Capture the cell that displays the provided text and extract its [x, y] central coordinate. 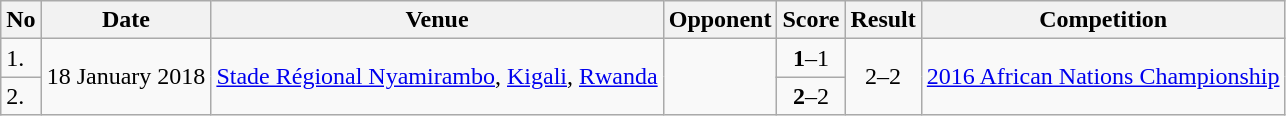
2. [21, 96]
Opponent [720, 20]
1. [21, 58]
2016 African Nations Championship [1103, 77]
Stade Régional Nyamirambo, Kigali, Rwanda [437, 77]
Date [126, 20]
18 January 2018 [126, 77]
Venue [437, 20]
Score [811, 20]
Competition [1103, 20]
1–1 [811, 58]
No [21, 20]
Result [883, 20]
